Determine the (X, Y) coordinate at the center of the cell enclosing the given text.  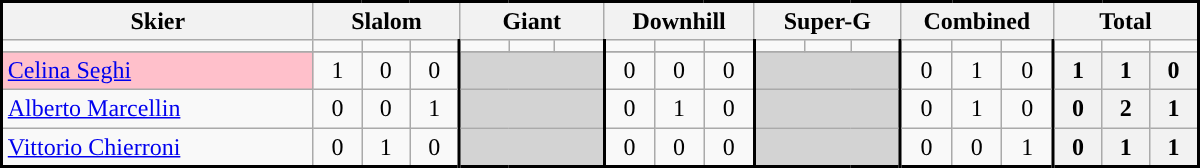
Alberto Marcellin (158, 108)
Super-G (827, 22)
Total (1126, 22)
Celina Seghi (158, 70)
Vittorio Chierroni (158, 148)
Downhill (680, 22)
Giant (532, 22)
Combined (976, 22)
2 (1126, 108)
Skier (158, 22)
Slalom (386, 22)
